Detect which cell encompasses the target text, then output its (x, y) center coordinate. 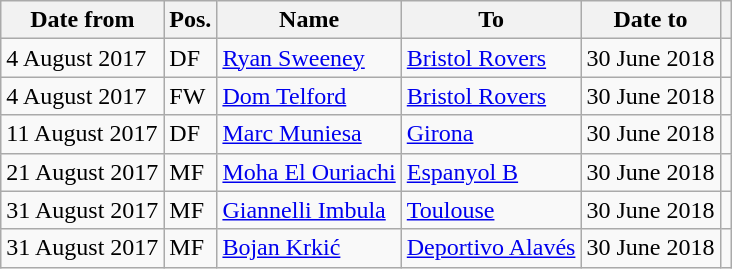
Deportivo Alavés (491, 248)
Bojan Krkić (309, 248)
FW (190, 96)
Pos. (190, 20)
Date from (82, 20)
Toulouse (491, 210)
To (491, 20)
Girona (491, 134)
Moha El Ouriachi (309, 172)
21 August 2017 (82, 172)
Name (309, 20)
Dom Telford (309, 96)
Date to (650, 20)
11 August 2017 (82, 134)
Marc Muniesa (309, 134)
Espanyol B (491, 172)
Ryan Sweeney (309, 58)
Giannelli Imbula (309, 210)
